Search for the cell housing the specified text and yield its [X, Y] center coordinate. 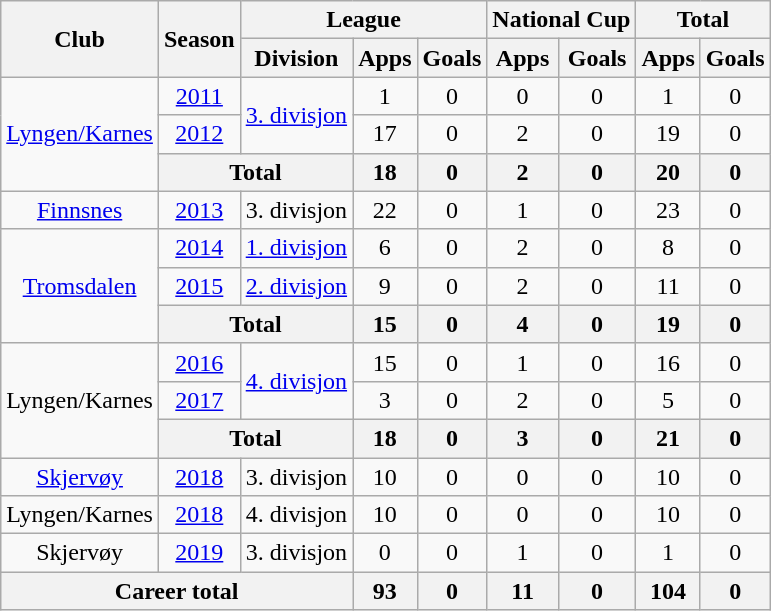
League [364, 20]
16 [668, 362]
17 [385, 134]
2011 [199, 96]
2012 [199, 134]
Division [296, 58]
2019 [199, 553]
Season [199, 39]
2016 [199, 362]
Tromsdalen [80, 286]
Club [80, 39]
2015 [199, 286]
104 [668, 591]
4 [523, 324]
9 [385, 286]
93 [385, 591]
Finnsnes [80, 210]
2017 [199, 400]
6 [385, 248]
20 [668, 172]
5 [668, 400]
8 [668, 248]
23 [668, 210]
22 [385, 210]
2013 [199, 210]
Career total [177, 591]
2014 [199, 248]
21 [668, 438]
National Cup [562, 20]
2. divisjon [296, 286]
1. divisjon [296, 248]
